Search for the cell housing the specified text and yield its [X, Y] center coordinate. 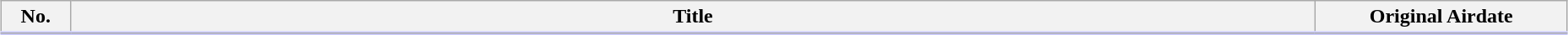
No. [35, 17]
Title [693, 17]
Original Airdate [1441, 17]
